From the cell containing the given text, extract its center point as [x, y] coordinate. 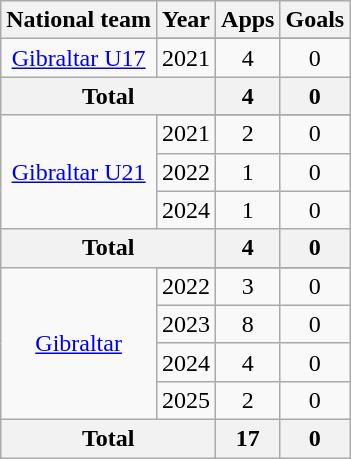
National team [79, 20]
17 [248, 438]
2025 [186, 400]
Apps [248, 20]
Gibraltar [79, 343]
2023 [186, 324]
Gibraltar U21 [79, 172]
Gibraltar U17 [79, 58]
3 [248, 286]
Year [186, 20]
Goals [315, 20]
8 [248, 324]
